Determine the [x, y] coordinate at the center of the cell enclosing the given text.  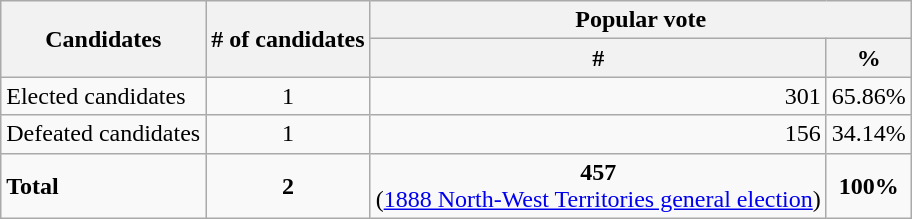
Total [104, 186]
# of candidates [288, 39]
Elected candidates [104, 96]
301 [598, 96]
Defeated candidates [104, 134]
# [598, 58]
% [868, 58]
2 [288, 186]
65.86% [868, 96]
Popular vote [640, 20]
100% [868, 186]
156 [598, 134]
34.14% [868, 134]
Candidates [104, 39]
457(1888 North-West Territories general election) [598, 186]
